Determine the [X, Y] coordinate at the center of the cell enclosing the given text.  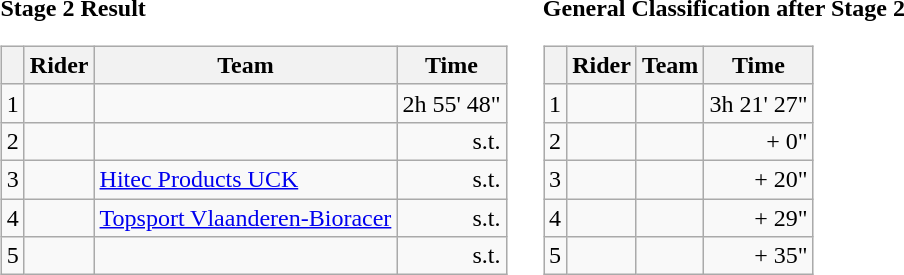
Hitec Products UCK [246, 179]
2h 55' 48" [452, 103]
+ 20" [758, 179]
+ 0" [758, 141]
+ 29" [758, 217]
Topsport Vlaanderen-Bioracer [246, 217]
+ 35" [758, 256]
3h 21' 27" [758, 103]
